Detect which cell encompasses the target text, then output its (x, y) center coordinate. 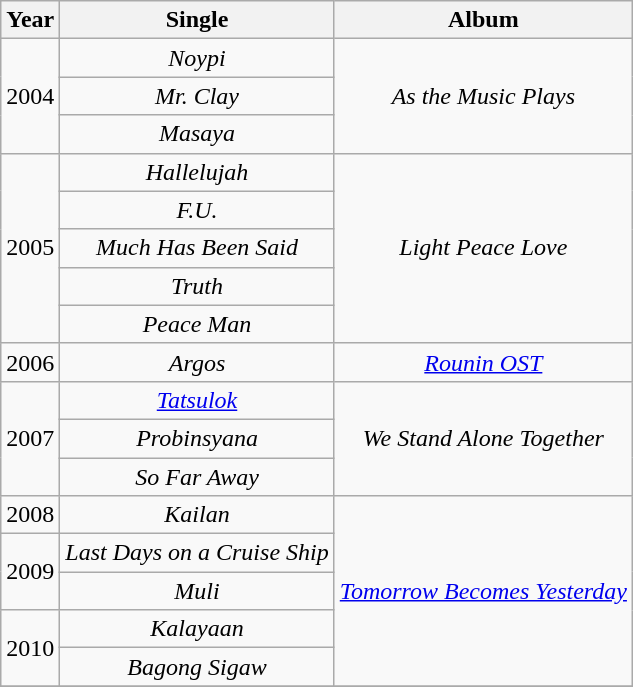
Kailan (197, 515)
2007 (30, 438)
Single (197, 20)
Argos (197, 362)
Year (30, 20)
Tomorrow Becomes Yesterday (483, 591)
Masaya (197, 134)
2008 (30, 515)
As the Music Plays (483, 96)
Light Peace Love (483, 248)
Mr. Clay (197, 96)
Peace Man (197, 324)
2009 (30, 572)
Album (483, 20)
Probinsyana (197, 438)
F.U. (197, 210)
Kalayaan (197, 629)
Truth (197, 286)
Rounin OST (483, 362)
So Far Away (197, 477)
Bagong Sigaw (197, 667)
Noypi (197, 58)
Last Days on a Cruise Ship (197, 553)
Tatsulok (197, 400)
Muli (197, 591)
We Stand Alone Together (483, 438)
2010 (30, 648)
Hallelujah (197, 172)
2006 (30, 362)
2005 (30, 248)
2004 (30, 96)
Much Has Been Said (197, 248)
